Capture the cell that displays the provided text and extract its [X, Y] central coordinate. 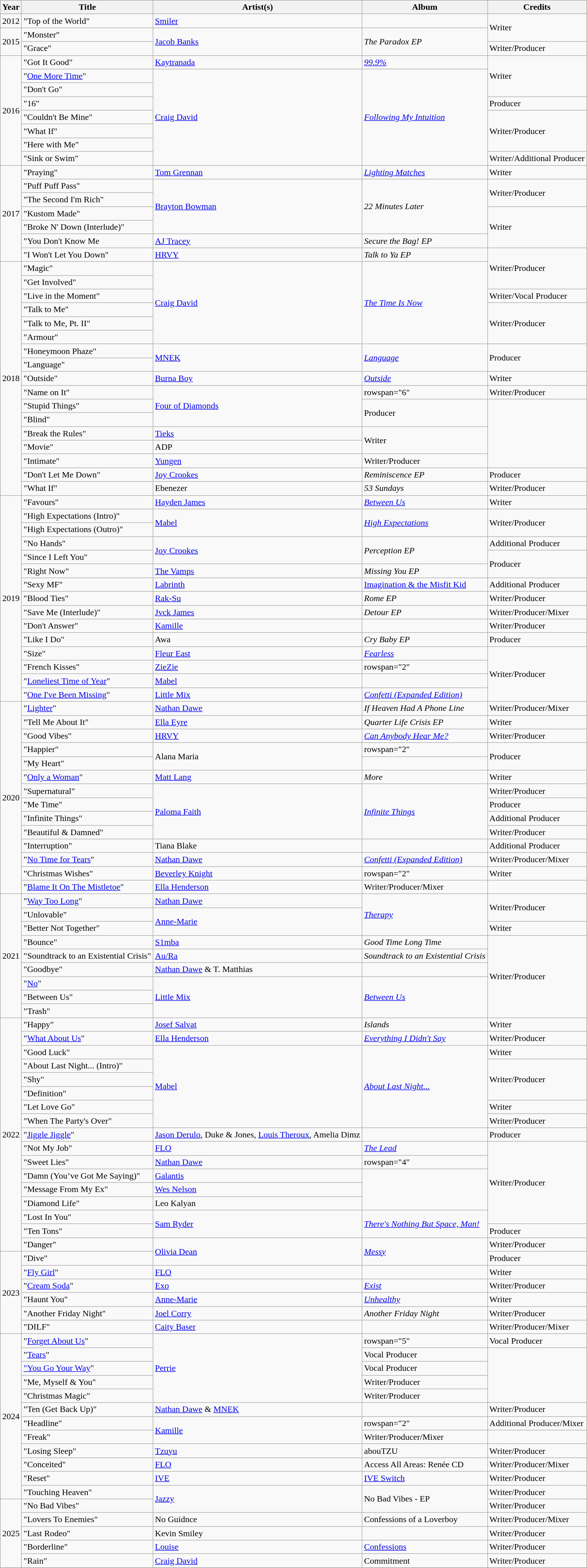
Infinite Things [425, 811]
"Forget About Us" [87, 1341]
"Let Love Go" [87, 1107]
Alana Maria [258, 756]
"One I've Been Missing" [87, 695]
"Happier" [87, 750]
rowspan="5" [425, 1341]
Yungen [258, 461]
"No" [87, 983]
"Outside" [87, 378]
53 Sundays [425, 488]
Imagination & the Misfit Kid [425, 584]
Unhealthy [425, 1300]
"The Second I'm Rich" [87, 200]
Louise [258, 1547]
2015 [11, 42]
Commitment [425, 1561]
"Me, Myself & You" [87, 1382]
"Tell Me About It" [87, 722]
"Borderline" [87, 1547]
Talk to Ya EP [425, 255]
Rome EP [425, 598]
"Stupid Things" [87, 406]
"About Last Night... (Intro)" [87, 1066]
Missing You EP [425, 571]
Confessions [425, 1547]
"High Expectations (Intro)" [87, 516]
"Better Not Together" [87, 928]
More [425, 777]
"My Heart" [87, 763]
"Right Now" [87, 571]
2025 [11, 1533]
"Me Time" [87, 804]
Exo [258, 1286]
"Lovers To Enemies" [87, 1520]
"Honeymoon Phaze" [87, 351]
"Puff Puff Pass" [87, 186]
"Only a Woman" [87, 777]
"Intimate" [87, 461]
"Ten Tons" [87, 1231]
Language [425, 358]
"Supernatural" [87, 791]
Galantis [258, 1176]
"Infinite Things" [87, 818]
No Bad Vibes - EP [425, 1499]
Josef Salvat [258, 1024]
"Save Me (Interlude)" [87, 612]
"Blame It On The Mistletoe" [87, 887]
Ebenezer [258, 488]
2020 [11, 798]
Au/Ra [258, 956]
"Jiggle Jiggle" [87, 1135]
Kevin Smiley [258, 1533]
"When The Party's Over" [87, 1121]
Writer/Vocal Producer [537, 296]
"Freak" [87, 1437]
"Between Us" [87, 997]
"Conceited" [87, 1464]
"Broke N' Down (Interlude)" [87, 227]
Burna Boy [258, 378]
"Danger" [87, 1244]
Awa [258, 640]
2024 [11, 1417]
IVE Switch [425, 1478]
"What About Us" [87, 1038]
"Beautiful & Damned" [87, 832]
"Top of the World" [87, 21]
Paloma Faith [258, 811]
"Last Rodeo" [87, 1533]
"French Kisses" [87, 667]
Good Time Long Time [425, 942]
Detour EP [425, 612]
Soundtrack to an Existential Crisis [425, 956]
"Soundtrack to an Existential Crisis" [87, 956]
Tieks [258, 433]
There's Nothing But Space, Man! [425, 1224]
The Vamps [258, 571]
"Armour" [87, 337]
2019 [11, 598]
"Dive" [87, 1258]
No Guidnce [258, 1520]
"Praying" [87, 172]
"Definition" [87, 1093]
Matt Lang [258, 777]
"Unlovable" [87, 915]
Beverley Knight [258, 873]
"Don't Go" [87, 90]
Album [425, 7]
About Last Night... [425, 1087]
The Paradox EP [425, 42]
Caity Baser [258, 1327]
Exist [425, 1286]
Four of Diamonds [258, 406]
ZieZie [258, 667]
2012 [11, 21]
"Shy" [87, 1080]
"You Go Your Way" [87, 1368]
"Damn (You’ve Got Me Saying)" [87, 1176]
Brayton Bowman [258, 207]
"Couldn't Be Mine" [87, 117]
"You Don't Know Me [87, 241]
Lighting Matches [425, 172]
"Rain" [87, 1561]
Olivia Dean [258, 1251]
Therapy [425, 915]
"Sweet Lies" [87, 1162]
Kaytranada [258, 62]
Everything I Didn't Say [425, 1038]
High Expectations [425, 523]
"Bounce" [87, 942]
S1mba [258, 942]
"Don't Answer" [87, 626]
Perception EP [425, 550]
"Sexy MF" [87, 584]
IVE [258, 1478]
"Happy" [87, 1024]
"Interruption" [87, 846]
Nathan Dawe & MNEK [258, 1409]
"Way Too Long" [87, 901]
"Haunt You" [87, 1300]
Rak-Su [258, 598]
"Since I Left You" [87, 557]
"Like I Do" [87, 640]
"Grace" [87, 48]
Ella Eyre [258, 722]
Sam Ryder [258, 1224]
"Trash" [87, 1011]
rowspan="4" [425, 1162]
Jvck James [258, 612]
"I Won't Let You Down" [87, 255]
ADP [258, 447]
"16" [87, 103]
"Christmas Wishes" [87, 873]
"Kustom Made" [87, 213]
"Touching Heaven" [87, 1492]
"Reset" [87, 1478]
Messy [425, 1251]
Additional Producer/Mixer [537, 1423]
"Ten (Get Back Up)" [87, 1409]
"Favours" [87, 502]
"Live in the Moment" [87, 296]
"Cream Soda" [87, 1286]
AJ Tracey [258, 241]
Joel Corry [258, 1313]
Islands [425, 1024]
"Got It Good" [87, 62]
Year [11, 7]
"Talk to Me, Pt. II" [87, 323]
"Movie" [87, 447]
"No Time for Tears" [87, 860]
Fleur East [258, 653]
"Loneliest Time of Year" [87, 681]
"Losing Sleep" [87, 1451]
Reminiscence EP [425, 475]
Smiler [258, 21]
Wes Nelson [258, 1189]
The Lead [425, 1148]
Hayden James [258, 502]
"Blind" [87, 420]
Cry Baby EP [425, 640]
Perrie [258, 1368]
"Tears" [87, 1355]
Jason Derulo, Duke & Jones, Louis Theroux, Amelia Dimz [258, 1135]
Another Friday Night [425, 1313]
Jazzy [258, 1499]
"No Hands" [87, 543]
"Goodbye" [87, 969]
If Heaven Had A Phone Line [425, 708]
"Lighter" [87, 708]
Credits [537, 7]
2021 [11, 956]
"Headline" [87, 1423]
rowspan="6" [425, 392]
"Get Involved" [87, 282]
"Not My Job" [87, 1148]
Artist(s) [258, 7]
"Good Luck" [87, 1052]
"Good Vibes" [87, 736]
Access All Areas: Renée CD [425, 1464]
Leo Kalyan [258, 1203]
"Magic" [87, 268]
Following My Intuition [425, 117]
Tzuyu [258, 1451]
"Size" [87, 653]
"Don't Let Me Down" [87, 475]
"Fly Girl" [87, 1272]
Labrinth [258, 584]
2017 [11, 213]
MNEK [258, 358]
"Here with Me" [87, 144]
"Break the Rules" [87, 433]
"Message From My Ex" [87, 1189]
"Blood Ties" [87, 598]
Tom Grennan [258, 172]
"Monster" [87, 35]
abouTZU [425, 1451]
"One More Time" [87, 76]
Jacob Banks [258, 42]
99.9% [425, 62]
"Diamond Life" [87, 1203]
"Lost In You" [87, 1217]
2018 [11, 379]
Tiana Blake [258, 846]
Quarter Life Crisis EP [425, 722]
"Another Friday Night" [87, 1313]
Confessions of a Loverboy [425, 1520]
The Time Is Now [425, 303]
Fearless [425, 653]
"Name on It" [87, 392]
"DILF" [87, 1327]
2016 [11, 110]
"No Bad Vibes" [87, 1506]
2022 [11, 1134]
Writer/Additional Producer [537, 158]
Title [87, 7]
Can Anybody Hear Me? [425, 736]
22 Minutes Later [425, 207]
Secure the Bag! EP [425, 241]
Nathan Dawe & T. Matthias [258, 969]
"Talk to Me" [87, 310]
2023 [11, 1292]
"Language" [87, 364]
"Christmas Magic" [87, 1396]
Outside [425, 378]
"High Expectations (Outro)" [87, 530]
"Sink or Swim" [87, 158]
